Locate the cell with the specified text and output its [X, Y] center coordinate. 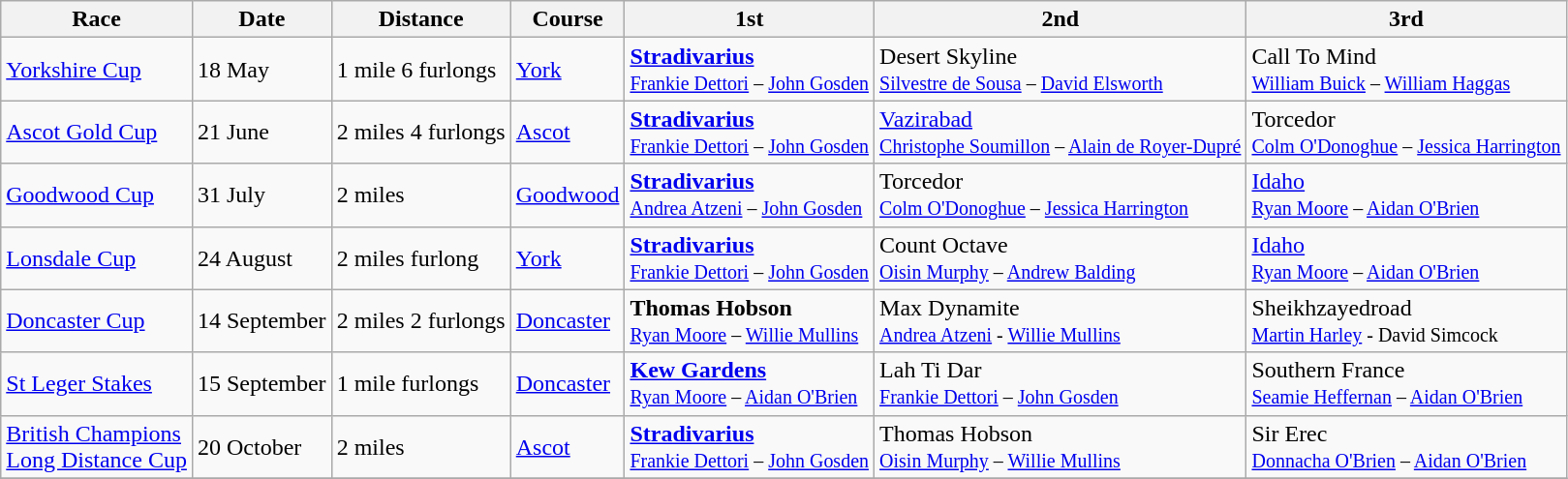
Distance [420, 19]
Kew GardensRyan Moore – Aidan O'Brien [750, 383]
2nd [1061, 19]
2 miles 2 furlongs [420, 321]
24 August [261, 257]
Call To MindWilliam Buick – William Haggas [1406, 70]
14 September [261, 321]
British ChampionsLong Distance Cup [97, 447]
StradivariusAndrea Atzeni – John Gosden [750, 195]
Lonsdale Cup [97, 257]
Goodwood [568, 195]
Thomas HobsonRyan Moore – Willie Mullins [750, 321]
Thomas HobsonOisin Murphy – Willie Mullins [1061, 447]
Race [97, 19]
Goodwood Cup [97, 195]
21 June [261, 132]
Yorkshire Cup [97, 70]
31 July [261, 195]
2 miles furlong [420, 257]
Count OctaveOisin Murphy – Andrew Balding [1061, 257]
1 mile 6 furlongs [420, 70]
Course [568, 19]
1 mile furlongs [420, 383]
VazirabadChristophe Soumillon – Alain de Royer-Dupré [1061, 132]
20 October [261, 447]
Doncaster Cup [97, 321]
Max DynamiteAndrea Atzeni - Willie Mullins [1061, 321]
1st [750, 19]
Ascot Gold Cup [97, 132]
Desert SkylineSilvestre de Sousa – David Elsworth [1061, 70]
St Leger Stakes [97, 383]
Lah Ti DarFrankie Dettori – John Gosden [1061, 383]
SheikhzayedroadMartin Harley - David Simcock [1406, 321]
3rd [1406, 19]
Date [261, 19]
Southern FranceSeamie Heffernan – Aidan O'Brien [1406, 383]
18 May [261, 70]
Sir ErecDonnacha O'Brien – Aidan O'Brien [1406, 447]
15 September [261, 383]
2 miles 4 furlongs [420, 132]
